Identify which cell holds the provided text, then report its (X, Y) central coordinate. 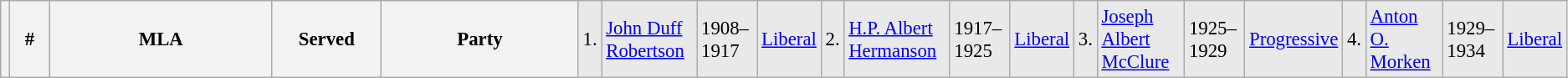
Party (480, 39)
Served (326, 39)
1908–1917 (727, 39)
# (29, 39)
Progressive (1294, 39)
1. (590, 39)
John Duff Robertson (649, 39)
4. (1355, 39)
1917–1925 (980, 39)
MLA (161, 39)
3. (1085, 39)
H.P. Albert Hermanson (897, 39)
Joseph Albert McClure (1141, 39)
Anton O. Morken (1404, 39)
1929–1934 (1473, 39)
1925–1929 (1215, 39)
2. (833, 39)
